Scan for the cell matching the given text and deliver its [x, y] coordinate at center. 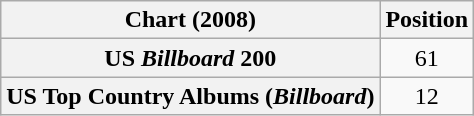
Chart (2008) [190, 20]
US Top Country Albums (Billboard) [190, 96]
61 [427, 58]
US Billboard 200 [190, 58]
Position [427, 20]
12 [427, 96]
